Scan for the cell matching the given text and deliver its [x, y] coordinate at center. 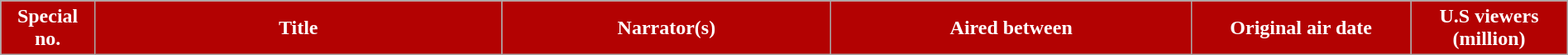
Title [298, 28]
Specialno. [48, 28]
U.S viewers(million) [1489, 28]
Narrator(s) [667, 28]
Aired between [1011, 28]
Original air date [1302, 28]
